Provide the (X, Y) coordinate of the cell's center where the given text is located.  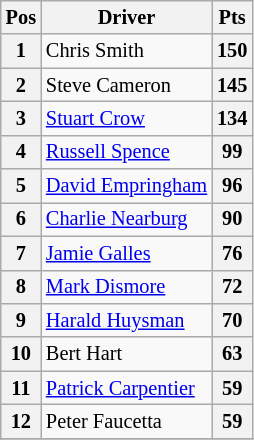
134 (232, 118)
76 (232, 253)
Driver (126, 17)
Mark Dismore (126, 287)
Chris Smith (126, 51)
Stuart Crow (126, 118)
Jamie Galles (126, 253)
7 (21, 253)
72 (232, 287)
Charlie Nearburg (126, 219)
10 (21, 354)
12 (21, 421)
1 (21, 51)
2 (21, 85)
11 (21, 388)
96 (232, 186)
150 (232, 51)
David Empringham (126, 186)
145 (232, 85)
Pts (232, 17)
3 (21, 118)
4 (21, 152)
90 (232, 219)
5 (21, 186)
Harald Huysman (126, 320)
Peter Faucetta (126, 421)
Russell Spence (126, 152)
99 (232, 152)
Steve Cameron (126, 85)
Patrick Carpentier (126, 388)
70 (232, 320)
Bert Hart (126, 354)
Pos (21, 17)
6 (21, 219)
63 (232, 354)
9 (21, 320)
8 (21, 287)
